Locate the cell with the specified text and output its [X, Y] center coordinate. 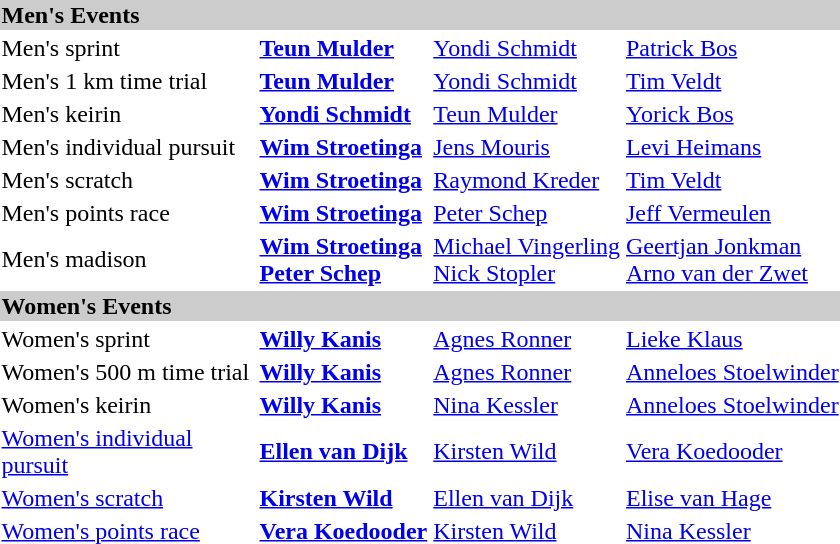
Women's Events [420, 306]
Michael VingerlingNick Stopler [527, 260]
Men's individual pursuit [128, 147]
Raymond Kreder [527, 180]
Men's scratch [128, 180]
Women's individual pursuit [128, 452]
Men's Events [420, 15]
Wim StroetingaPeter Schep [344, 260]
Jens Mouris [527, 147]
Women's 500 m time trial [128, 372]
Men's points race [128, 213]
Women's scratch [128, 498]
Women's sprint [128, 339]
Men's keirin [128, 114]
Women's keirin [128, 405]
Nina Kessler [527, 405]
Peter Schep [527, 213]
Men's madison [128, 260]
Men's sprint [128, 48]
Men's 1 km time trial [128, 81]
